Return the [X, Y] coordinate for the center point of the cell that contains the specified text.  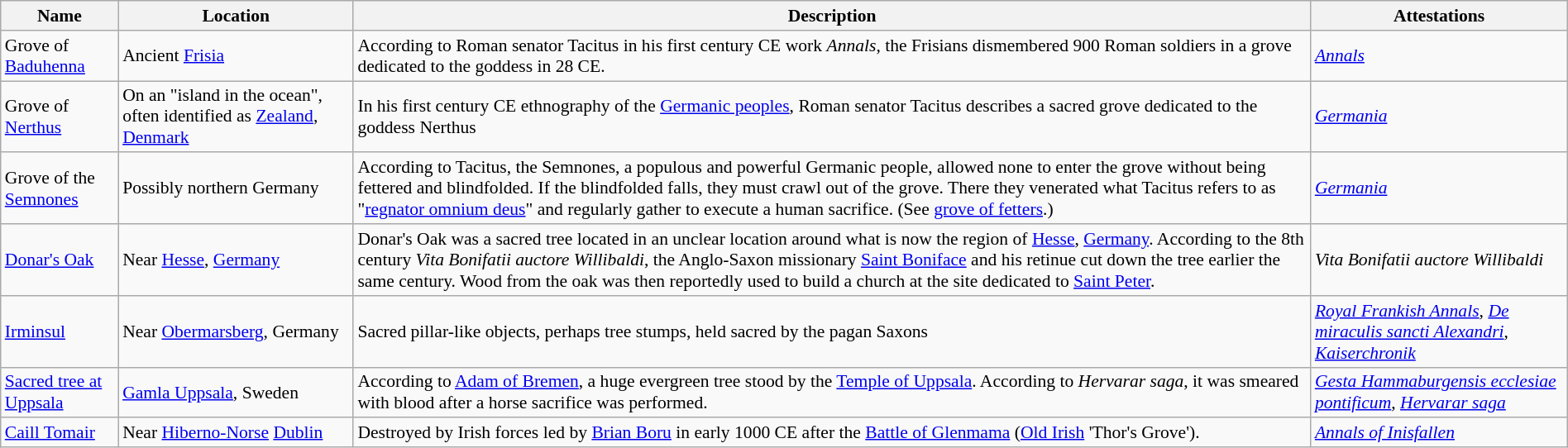
Caill Tomair [60, 433]
On an "island in the ocean", often identified as Zealand, Denmark [236, 117]
Near Hiberno-Norse Dublin [236, 433]
Grove of Baduhenna [60, 56]
Near Obermarsberg, Germany [236, 332]
Annals of Inisfallen [1439, 433]
Destroyed by Irish forces led by Brian Boru in early 1000 CE after the Battle of Glenmama (Old Irish 'Thor's Grove'). [832, 433]
Description [832, 16]
Sacred pillar-like objects, perhaps tree stumps, held sacred by the pagan Saxons [832, 332]
Royal Frankish Annals, De miraculis sancti Alexandri, Kaiserchronik [1439, 332]
Gamla Uppsala, Sweden [236, 392]
Grove of Nerthus [60, 117]
In his first century CE ethnography of the Germanic peoples, Roman senator Tacitus describes a sacred grove dedicated to the goddess Nerthus [832, 117]
Attestations [1439, 16]
Name [60, 16]
Irminsul [60, 332]
Location [236, 16]
Grove of the Semnones [60, 188]
Vita Bonifatii auctore Willibaldi [1439, 260]
Donar's Oak [60, 260]
Sacred tree at Uppsala [60, 392]
Near Hesse, Germany [236, 260]
Ancient Frisia [236, 56]
Gesta Hammaburgensis ecclesiae pontificum, Hervarar saga [1439, 392]
Possibly northern Germany [236, 188]
Annals [1439, 56]
